Determine the (X, Y) coordinate at the center of the cell enclosing the given text.  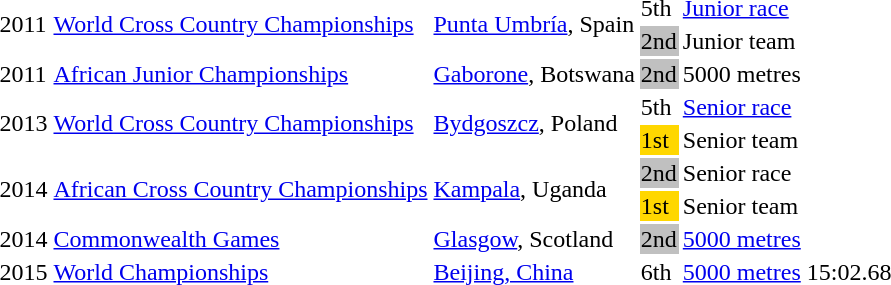
Gaborone, Botswana (534, 74)
Glasgow, Scotland (534, 239)
African Cross Country Championships (240, 190)
Bydgoszcz, Poland (534, 124)
World Cross Country Championships (240, 124)
African Junior Championships (240, 74)
5th (658, 107)
Junior team (742, 41)
Commonwealth Games (240, 239)
Kampala, Uganda (534, 190)
